Identify which cell holds the provided text, then report its (x, y) central coordinate. 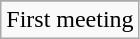
First meeting (70, 20)
